For the text-containing cell, return its midpoint in (x, y) coordinate format. 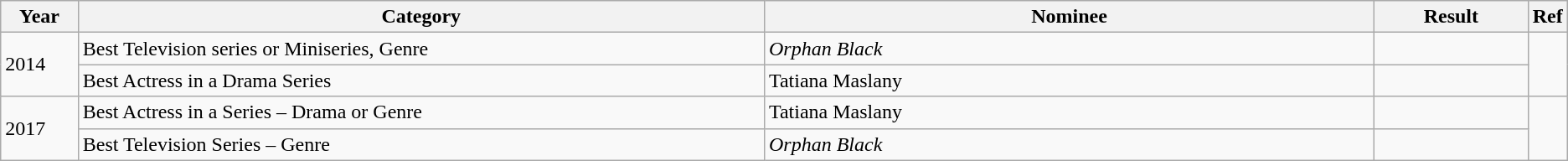
Year (39, 17)
Ref (1548, 17)
Category (420, 17)
Best Actress in a Drama Series (420, 80)
Nominee (1069, 17)
2014 (39, 65)
Best Actress in a Series – Drama or Genre (420, 112)
Best Television series or Miniseries, Genre (420, 49)
Result (1452, 17)
2017 (39, 128)
Best Television Series – Genre (420, 144)
